Search for the cell housing the specified text and yield its (x, y) center coordinate. 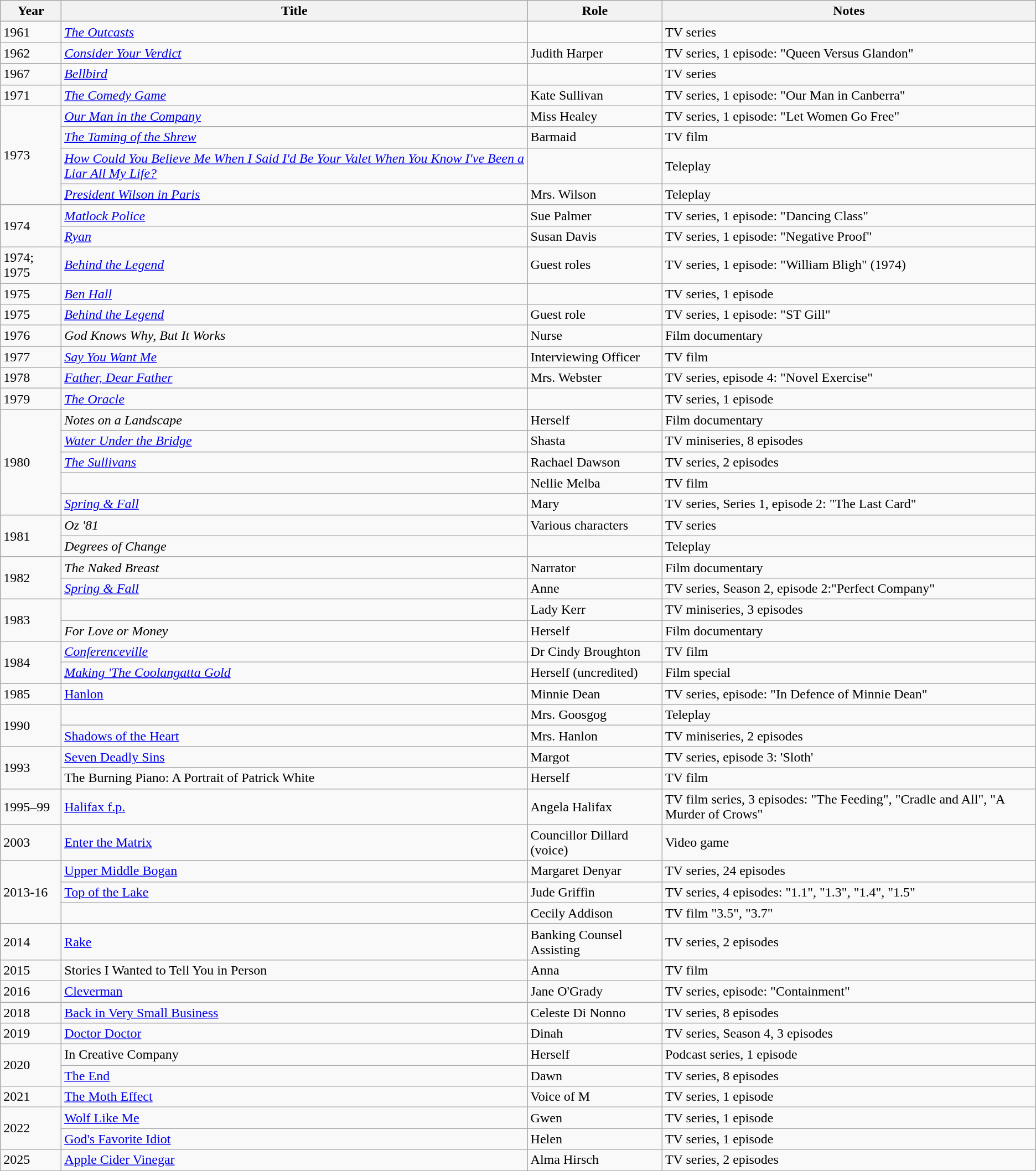
Jane O'Grady (594, 991)
Margaret Denyar (594, 871)
TV series, 1 episode: "ST Gill" (849, 315)
TV series, 24 episodes (849, 871)
Enter the Matrix (294, 842)
2020 (31, 1065)
TV series, episode: "Containment" (849, 991)
1995–99 (31, 807)
Cecily Addison (594, 913)
Water Under the Bridge (294, 441)
Dr Cindy Broughton (594, 652)
In Creative Company (294, 1055)
The Comedy Game (294, 95)
2003 (31, 842)
2016 (31, 991)
1976 (31, 336)
1985 (31, 694)
1977 (31, 357)
Herself (uncredited) (594, 673)
Barmaid (594, 137)
Making 'The Coolangatta Gold (294, 673)
Ryan (294, 236)
For Love or Money (294, 630)
Sue Palmer (594, 215)
Mrs. Wilson (594, 194)
Rachael Dawson (594, 462)
2019 (31, 1034)
TV series, Series 1, episode 2: "The Last Card" (849, 504)
2021 (31, 1097)
Father, Dear Father (294, 378)
1979 (31, 399)
TV series, Season 4, 3 episodes (849, 1034)
Narrator (594, 567)
TV film series, 3 episodes: "The Feeding", "Cradle and All", "A Murder of Crows" (849, 807)
1990 (31, 726)
1961 (31, 32)
Shadows of the Heart (294, 736)
Nurse (594, 336)
Wolf Like Me (294, 1118)
Year (31, 11)
Role (594, 11)
Ben Hall (294, 294)
TV series, 1 episode: "Negative Proof" (849, 236)
2018 (31, 1012)
Alma Hirsch (594, 1160)
1984 (31, 662)
TV series, 1 episode: "Our Man in Canberra" (849, 95)
Anna (594, 970)
TV series, 4 episodes: "1.1", "1.3", "1.4", "1.5" (849, 892)
Celeste Di Nonno (594, 1012)
Podcast series, 1 episode (849, 1055)
Bellbird (294, 74)
Guest roles (594, 265)
Degrees of Change (294, 546)
Apple Cider Vinegar (294, 1160)
The Moth Effect (294, 1097)
1974; 1975 (31, 265)
Dinah (594, 1034)
Mrs. Goosgog (594, 715)
Mary (594, 504)
Gwen (594, 1118)
Back in Very Small Business (294, 1012)
Film special (849, 673)
1974 (31, 226)
Lady Kerr (594, 609)
TV miniseries, 8 episodes (849, 441)
Angela Halifax (594, 807)
Guest role (594, 315)
1967 (31, 74)
How Could You Believe Me When I Said I'd Be Your Valet When You Know I've Been a Liar All My Life? (294, 166)
Notes on a Landscape (294, 420)
1993 (31, 768)
TV series, 1 episode: "Let Women Go Free" (849, 116)
Doctor Doctor (294, 1034)
1982 (31, 578)
Cleverman (294, 991)
Miss Healey (594, 116)
1973 (31, 155)
2015 (31, 970)
Helen (594, 1139)
2014 (31, 942)
1981 (31, 536)
The Burning Piano: A Portrait of Patrick White (294, 778)
Consider Your Verdict (294, 53)
Say You Want Me (294, 357)
1980 (31, 462)
1971 (31, 95)
Rake (294, 942)
Margot (594, 757)
Jude Griffin (594, 892)
TV series, 1 episode: "Queen Versus Glandon" (849, 53)
2022 (31, 1128)
TV miniseries, 3 episodes (849, 609)
Seven Deadly Sins (294, 757)
God Knows Why, But It Works (294, 336)
TV series, episode 3: 'Sloth' (849, 757)
2025 (31, 1160)
TV series, episode: "In Defence of Minnie Dean" (849, 694)
1962 (31, 53)
Conferenceville (294, 652)
Halifax f.p. (294, 807)
2013-16 (31, 892)
Anne (594, 588)
Councillor Dillard (voice) (594, 842)
Interviewing Officer (594, 357)
Voice of M (594, 1097)
The End (294, 1076)
Mrs. Hanlon (594, 736)
1978 (31, 378)
The Sullivans (294, 462)
Video game (849, 842)
Matlock Police (294, 215)
1983 (31, 620)
Dawn (594, 1076)
Notes (849, 11)
Minnie Dean (594, 694)
Title (294, 11)
President Wilson in Paris (294, 194)
TV miniseries, 2 episodes (849, 736)
Hanlon (294, 694)
The Outcasts (294, 32)
The Oracle (294, 399)
Shasta (594, 441)
Oz '81 (294, 525)
Kate Sullivan (594, 95)
Banking Counsel Assisting (594, 942)
Mrs. Webster (594, 378)
Stories I Wanted to Tell You in Person (294, 970)
The Naked Breast (294, 567)
Various characters (594, 525)
The Taming of the Shrew (294, 137)
TV series, Season 2, episode 2:"Perfect Company" (849, 588)
TV series, episode 4: "Novel Exercise" (849, 378)
Upper Middle Bogan (294, 871)
Judith Harper (594, 53)
TV series, 1 episode: "Dancing Class" (849, 215)
Susan Davis (594, 236)
TV series, 1 episode: "William Bligh" (1974) (849, 265)
Nellie Melba (594, 483)
God's Favorite Idiot (294, 1139)
TV film "3.5", "3.7" (849, 913)
Our Man in the Company (294, 116)
Top of the Lake (294, 892)
